Search for the cell housing the specified text and yield its (x, y) center coordinate. 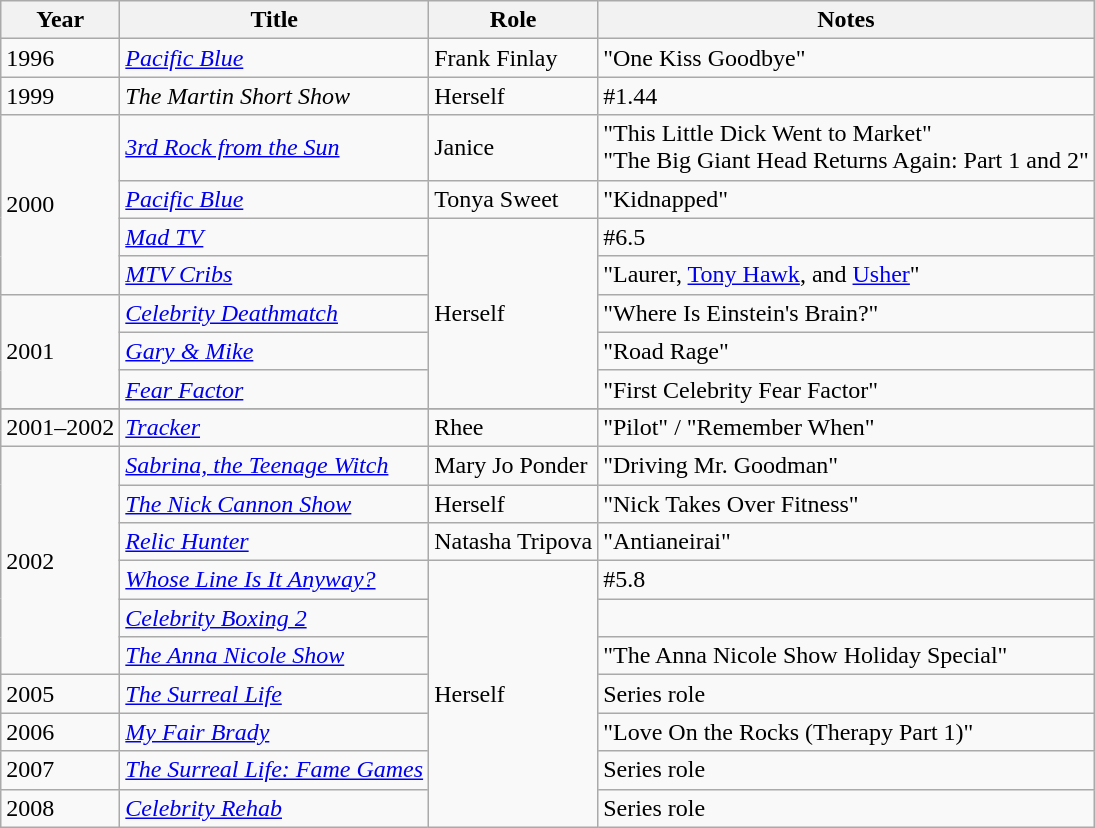
2008 (60, 808)
#5.8 (846, 580)
"This Little Dick Went to Market""The Big Giant Head Returns Again: Part 1 and 2" (846, 148)
"Pilot" / "Remember When" (846, 427)
"First Celebrity Fear Factor" (846, 389)
2001–2002 (60, 427)
2007 (60, 770)
Janice (514, 148)
Year (60, 20)
Mary Jo Ponder (514, 465)
"Antianeirai" (846, 542)
"Where Is Einstein's Brain?" (846, 313)
My Fair Brady (274, 732)
Celebrity Rehab (274, 808)
Title (274, 20)
Role (514, 20)
"Love On the Rocks (Therapy Part 1)" (846, 732)
"One Kiss Goodbye" (846, 58)
The Nick Cannon Show (274, 503)
1999 (60, 96)
The Surreal Life (274, 694)
Tracker (274, 427)
2005 (60, 694)
"Laurer, Tony Hawk, and Usher" (846, 275)
Whose Line Is It Anyway? (274, 580)
The Martin Short Show (274, 96)
Sabrina, the Teenage Witch (274, 465)
Notes (846, 20)
The Anna Nicole Show (274, 656)
Mad TV (274, 237)
"Road Rage" (846, 351)
Rhee (514, 427)
"Nick Takes Over Fitness" (846, 503)
MTV Cribs (274, 275)
Relic Hunter (274, 542)
2000 (60, 204)
Fear Factor (274, 389)
Celebrity Boxing 2 (274, 618)
Tonya Sweet (514, 199)
Natasha Tripova (514, 542)
2001 (60, 351)
The Surreal Life: Fame Games (274, 770)
1996 (60, 58)
"Driving Mr. Goodman" (846, 465)
#6.5 (846, 237)
"Kidnapped" (846, 199)
#1.44 (846, 96)
2002 (60, 560)
Frank Finlay (514, 58)
3rd Rock from the Sun (274, 148)
Celebrity Deathmatch (274, 313)
Gary & Mike (274, 351)
"The Anna Nicole Show Holiday Special" (846, 656)
2006 (60, 732)
